For the text-containing cell, return its midpoint in [X, Y] coordinate format. 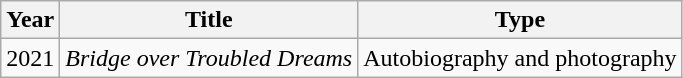
Type [520, 20]
Autobiography and photography [520, 58]
2021 [30, 58]
Title [209, 20]
Bridge over Troubled Dreams [209, 58]
Year [30, 20]
